Provide the (X, Y) coordinate of the cell's center where the given text is located.  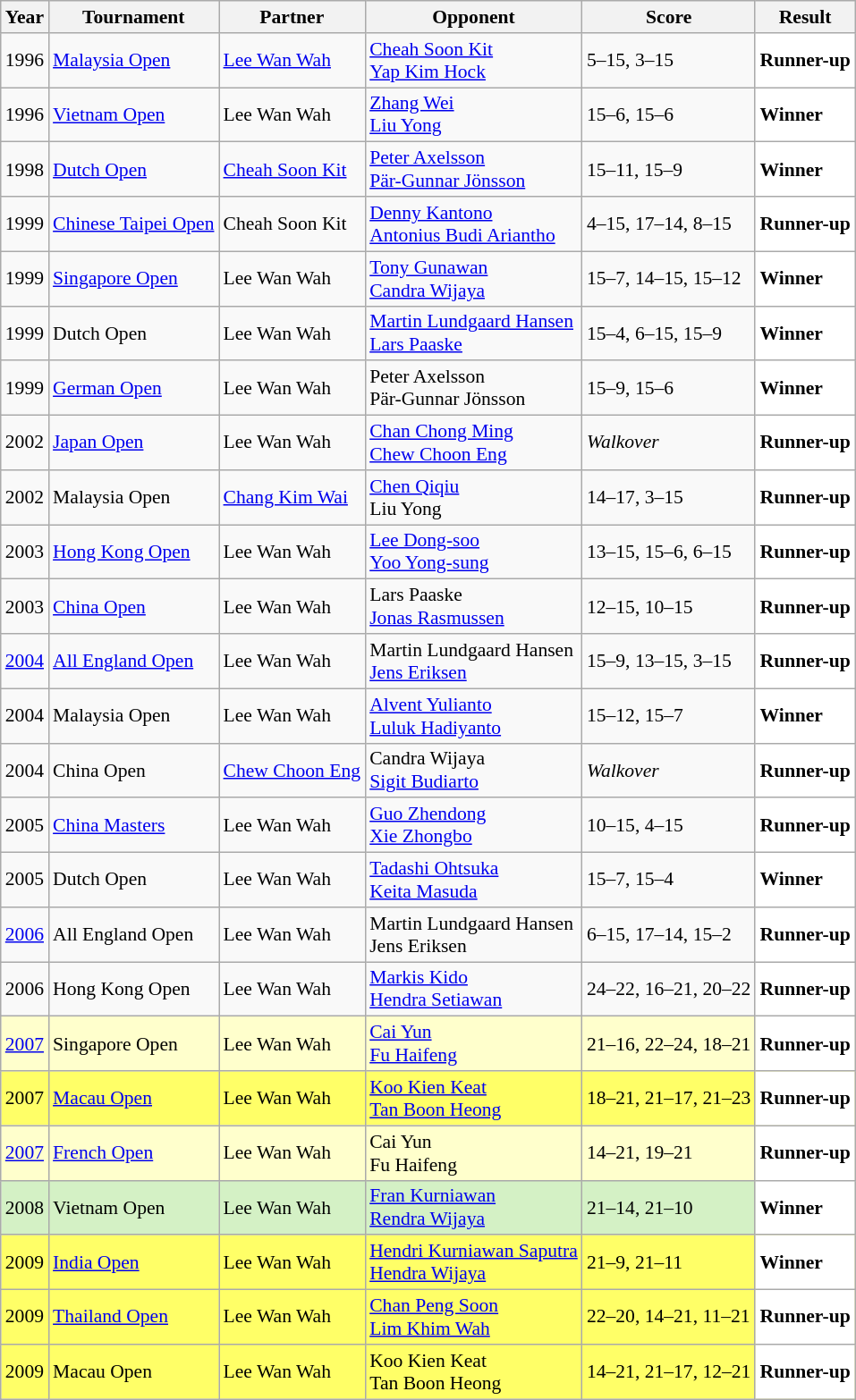
6–15, 17–14, 15–2 (669, 935)
Hendri Kurniawan Saputra Hendra Wijaya (474, 1262)
Candra Wijaya Sigit Budiarto (474, 771)
12–15, 10–15 (669, 606)
21–14, 21–10 (669, 1207)
China Masters (133, 826)
Tadashi Ohtsuka Keita Masuda (474, 880)
15–9, 15–6 (669, 388)
14–17, 3–15 (669, 497)
1998 (25, 170)
4–15, 17–14, 8–15 (669, 223)
Martin Lundgaard Hansen Lars Paaske (474, 333)
14–21, 21–17, 12–21 (669, 1371)
Lars Paaske Jonas Rasmussen (474, 606)
Chan Chong Ming Chew Choon Eng (474, 443)
15–11, 15–9 (669, 170)
Partner (292, 17)
Lee Dong-soo Yoo Yong-sung (474, 552)
15–4, 6–15, 15–9 (669, 333)
15–12, 15–7 (669, 715)
Chan Peng Soon Lim Khim Wah (474, 1318)
13–15, 15–6, 6–15 (669, 552)
French Open (133, 1153)
Score (669, 17)
21–16, 22–24, 18–21 (669, 1044)
21–9, 21–11 (669, 1262)
15–6, 15–6 (669, 114)
Denny Kantono Antonius Budi Ariantho (474, 223)
10–15, 4–15 (669, 826)
Markis Kido Hendra Setiawan (474, 989)
22–20, 14–21, 11–21 (669, 1318)
2008 (25, 1207)
Chen Qiqiu Liu Yong (474, 497)
India Open (133, 1262)
Year (25, 17)
15–7, 14–15, 15–12 (669, 279)
Cheah Soon Kit Yap Kim Hock (474, 61)
Opponent (474, 17)
Zhang Wei Liu Yong (474, 114)
Tony Gunawan Candra Wijaya (474, 279)
Thailand Open (133, 1318)
Guo Zhendong Xie Zhongbo (474, 826)
Japan Open (133, 443)
Chang Kim Wai (292, 497)
Chew Choon Eng (292, 771)
Result (805, 17)
Fran Kurniawan Rendra Wijaya (474, 1207)
German Open (133, 388)
Alvent Yulianto Luluk Hadiyanto (474, 715)
24–22, 16–21, 20–22 (669, 989)
Chinese Taipei Open (133, 223)
14–21, 19–21 (669, 1153)
Tournament (133, 17)
15–7, 15–4 (669, 880)
18–21, 21–17, 21–23 (669, 1098)
15–9, 13–15, 3–15 (669, 662)
5–15, 3–15 (669, 61)
